For the text-containing cell, return its midpoint in [X, Y] coordinate format. 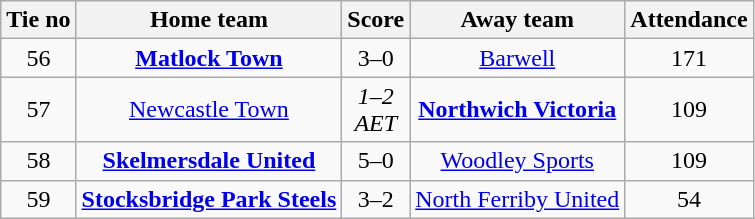
171 [689, 58]
3–0 [376, 58]
Matlock Town [209, 58]
Woodley Sports [518, 161]
Skelmersdale United [209, 161]
Score [376, 20]
58 [38, 161]
Away team [518, 20]
Attendance [689, 20]
3–2 [376, 199]
54 [689, 199]
Stocksbridge Park Steels [209, 199]
North Ferriby United [518, 199]
Barwell [518, 58]
Tie no [38, 20]
57 [38, 110]
Newcastle Town [209, 110]
Home team [209, 20]
5–0 [376, 161]
56 [38, 58]
59 [38, 199]
1–2AET [376, 110]
Northwich Victoria [518, 110]
